Scan for the cell matching the given text and deliver its [x, y] coordinate at center. 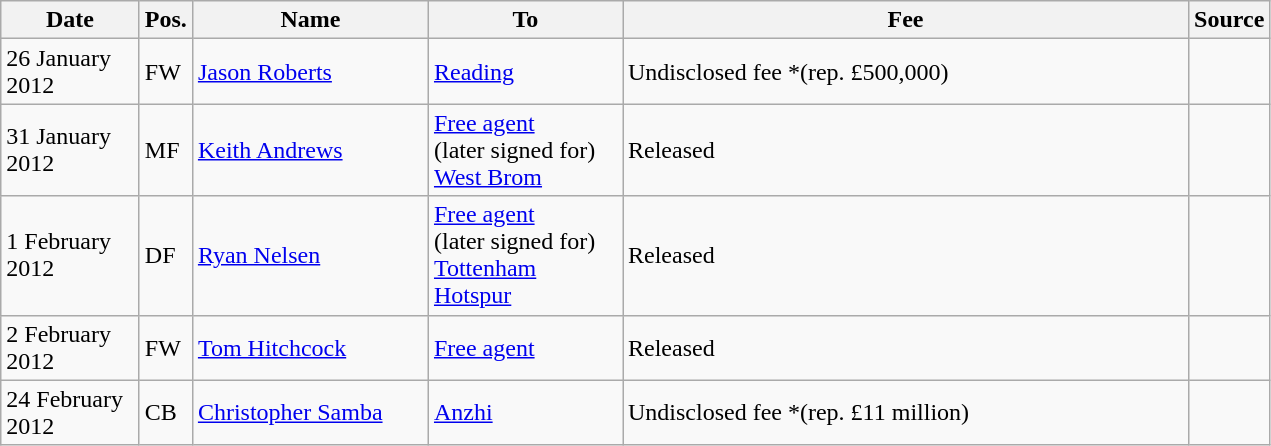
DF [166, 256]
Keith Andrews [310, 150]
1 February 2012 [70, 256]
2 February 2012 [70, 348]
Pos. [166, 20]
Date [70, 20]
Source [1230, 20]
Free agent (later signed for) West Brom [525, 150]
To [525, 20]
CB [166, 412]
Ryan Nelsen [310, 256]
31 January 2012 [70, 150]
Fee [905, 20]
Free agent (later signed for) Tottenham Hotspur [525, 256]
Free agent [525, 348]
Christopher Samba [310, 412]
MF [166, 150]
Name [310, 20]
Jason Roberts [310, 72]
Undisclosed fee *(rep. £11 million) [905, 412]
24 February 2012 [70, 412]
Reading [525, 72]
Anzhi [525, 412]
26 January 2012 [70, 72]
Undisclosed fee *(rep. £500,000) [905, 72]
Tom Hitchcock [310, 348]
